Extract the [x, y] coordinate from the center of the cell holding the provided text.  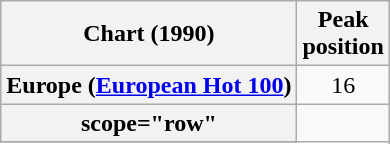
Peakposition [343, 34]
Europe (European Hot 100) [149, 85]
16 [343, 85]
Chart (1990) [149, 34]
scope="row" [149, 123]
